Pinpoint the cell where the given text exists, returning its (X, Y) midpoint coordinate. 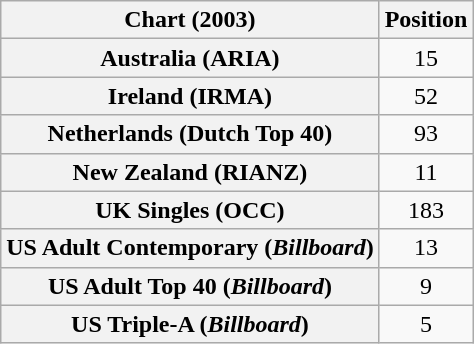
Ireland (IRMA) (190, 96)
UK Singles (OCC) (190, 210)
US Adult Top 40 (Billboard) (190, 286)
Australia (ARIA) (190, 58)
93 (426, 134)
US Adult Contemporary (Billboard) (190, 248)
5 (426, 324)
Netherlands (Dutch Top 40) (190, 134)
Position (426, 20)
52 (426, 96)
Chart (2003) (190, 20)
15 (426, 58)
9 (426, 286)
11 (426, 172)
183 (426, 210)
13 (426, 248)
US Triple-A (Billboard) (190, 324)
New Zealand (RIANZ) (190, 172)
